Find where the given text appears and provide that cell's center as (x, y) coordinate. 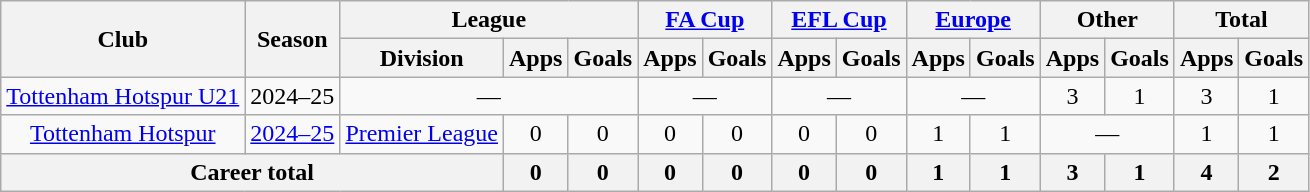
4 (1206, 172)
Total (1241, 20)
Europe (973, 20)
Club (123, 39)
League (489, 20)
2 (1274, 172)
Tottenham Hotspur U21 (123, 96)
Career total (252, 172)
Other (1107, 20)
FA Cup (705, 20)
Season (292, 39)
Tottenham Hotspur (123, 134)
Premier League (422, 134)
EFL Cup (839, 20)
Division (422, 58)
